Provide the (X, Y) coordinate of the cell's center where the given text is located.  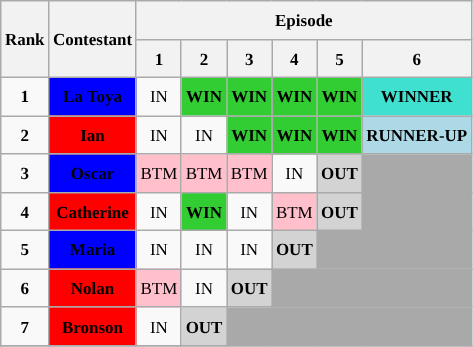
Rank (25, 40)
Episode (304, 20)
Nolan (93, 288)
Ian (93, 135)
Bronson (93, 326)
Catherine (93, 212)
Oscar (93, 173)
Contestant (93, 40)
RUNNER-UP (416, 135)
7 (25, 326)
WINNER (416, 97)
La Toya (93, 97)
Maria (93, 250)
